Detect which cell encompasses the target text, then output its [X, Y] center coordinate. 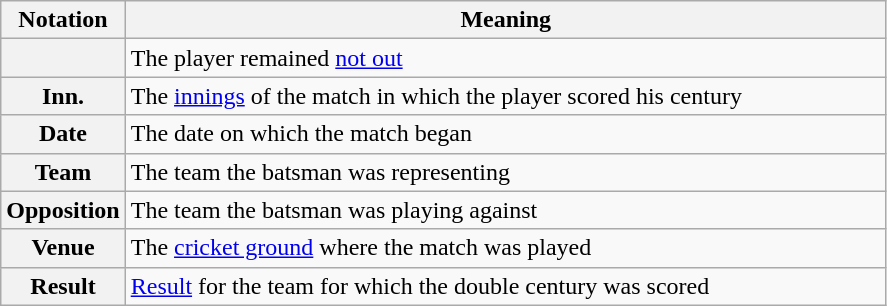
The date on which the match began [506, 134]
The player remained not out [506, 58]
The cricket ground where the match was played [506, 248]
Date [63, 134]
Result for the team for which the double century was scored [506, 286]
Team [63, 172]
The team the batsman was representing [506, 172]
Result [63, 286]
Notation [63, 20]
The team the batsman was playing against [506, 210]
Meaning [506, 20]
Inn. [63, 96]
Opposition [63, 210]
Venue [63, 248]
The innings of the match in which the player scored his century [506, 96]
